From the cell containing the given text, extract its center point as [x, y] coordinate. 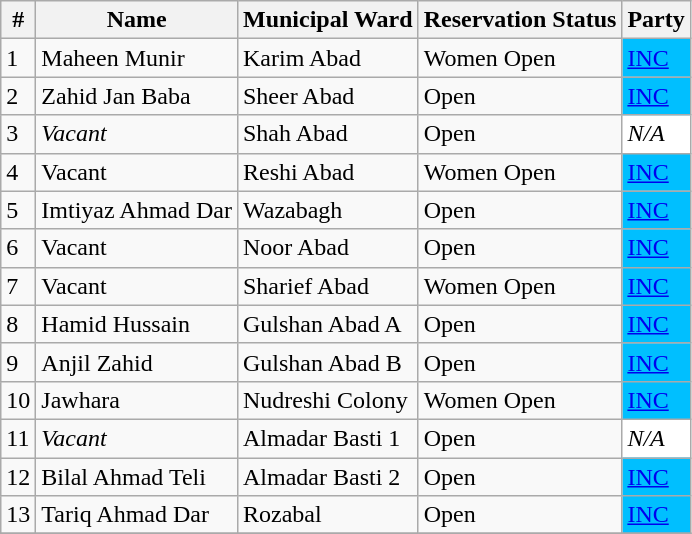
Reshi Abad [328, 172]
Jawhara [137, 400]
1 [18, 58]
Imtiyaz Ahmad Dar [137, 210]
12 [18, 477]
Rozabal [328, 515]
Hamid Hussain [137, 324]
Reservation Status [520, 20]
7 [18, 286]
Sheer Abad [328, 96]
3 [18, 134]
Shah Abad [328, 134]
Nudreshi Colony [328, 400]
Gulshan Abad B [328, 362]
Maheen Munir [137, 58]
5 [18, 210]
Wazabagh [328, 210]
Noor Abad [328, 248]
11 [18, 438]
9 [18, 362]
10 [18, 400]
# [18, 20]
13 [18, 515]
2 [18, 96]
Tariq Ahmad Dar [137, 515]
Almadar Basti 1 [328, 438]
Anjil Zahid [137, 362]
Karim Abad [328, 58]
Name [137, 20]
Gulshan Abad A [328, 324]
Sharief Abad [328, 286]
6 [18, 248]
Bilal Ahmad Teli [137, 477]
Almadar Basti 2 [328, 477]
4 [18, 172]
Municipal Ward [328, 20]
8 [18, 324]
Zahid Jan Baba [137, 96]
Party [656, 20]
